For the text-containing cell, return its midpoint in (X, Y) coordinate format. 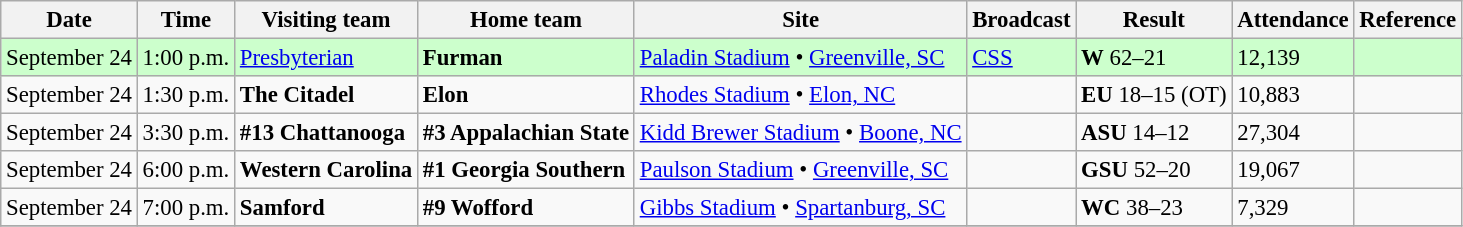
W 62–21 (1154, 58)
10,883 (1293, 95)
Paladin Stadium • Greenville, SC (800, 58)
Western Carolina (326, 170)
Elon (526, 95)
3:30 p.m. (186, 133)
#1 Georgia Southern (526, 170)
Date (69, 20)
Result (1154, 20)
12,139 (1293, 58)
Visiting team (326, 20)
CSS (1022, 58)
GSU 52–20 (1154, 170)
ASU 14–12 (1154, 133)
Samford (326, 208)
6:00 p.m. (186, 170)
Gibbs Stadium • Spartanburg, SC (800, 208)
The Citadel (326, 95)
Home team (526, 20)
1:30 p.m. (186, 95)
Broadcast (1022, 20)
#13 Chattanooga (326, 133)
#3 Appalachian State (526, 133)
19,067 (1293, 170)
Site (800, 20)
WC 38–23 (1154, 208)
Furman (526, 58)
Time (186, 20)
7:00 p.m. (186, 208)
Rhodes Stadium • Elon, NC (800, 95)
Presbyterian (326, 58)
Attendance (1293, 20)
#9 Wofford (526, 208)
Paulson Stadium • Greenville, SC (800, 170)
7,329 (1293, 208)
Reference (1408, 20)
27,304 (1293, 133)
EU 18–15 (OT) (1154, 95)
1:00 p.m. (186, 58)
Kidd Brewer Stadium • Boone, NC (800, 133)
